Output the (X, Y) coordinate of the center of the cell containing the given text.  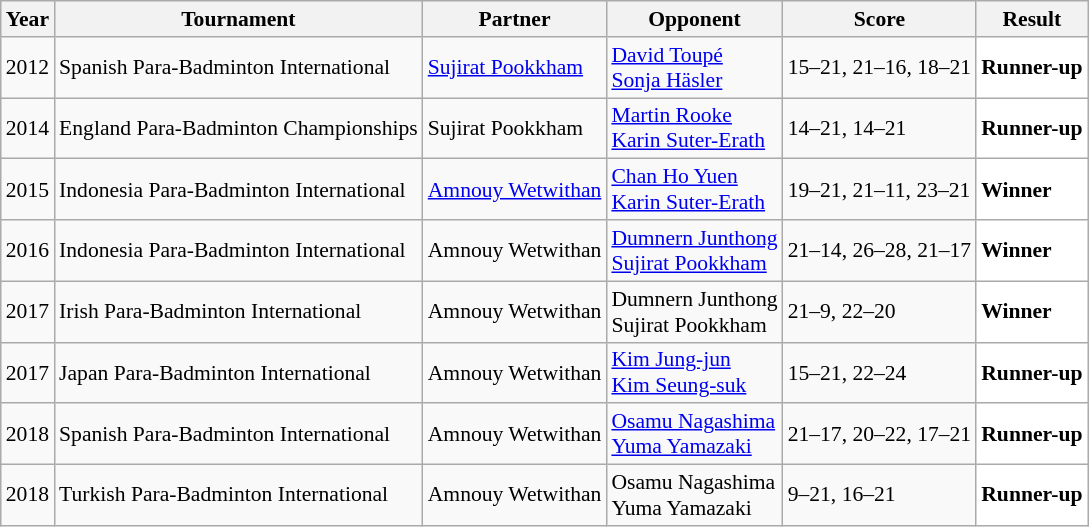
Kim Jung-jun Kim Seung-suk (694, 372)
14–21, 14–21 (880, 128)
19–21, 21–11, 23–21 (880, 190)
21–9, 22–20 (880, 312)
Japan Para-Badminton International (238, 372)
Year (28, 19)
2012 (28, 68)
15–21, 21–16, 18–21 (880, 68)
21–14, 26–28, 21–17 (880, 250)
Turkish Para-Badminton International (238, 496)
Partner (515, 19)
Opponent (694, 19)
Tournament (238, 19)
Score (880, 19)
Result (1032, 19)
9–21, 16–21 (880, 496)
21–17, 20–22, 17–21 (880, 434)
Chan Ho Yuen Karin Suter-Erath (694, 190)
2014 (28, 128)
David Toupé Sonja Häsler (694, 68)
2015 (28, 190)
Irish Para-Badminton International (238, 312)
15–21, 22–24 (880, 372)
England Para-Badminton Championships (238, 128)
2016 (28, 250)
Martin Rooke Karin Suter-Erath (694, 128)
